Provide the (X, Y) coordinate of the cell's center where the given text is located.  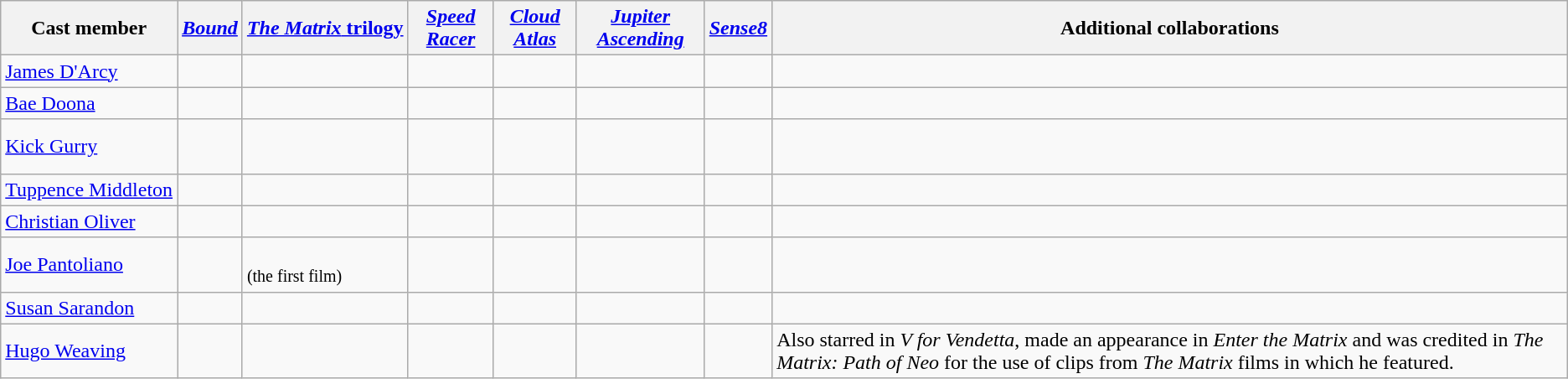
Kick Gurry (89, 146)
Speed Racer (451, 29)
Christian Oliver (89, 221)
Cast member (89, 29)
Bae Doona (89, 103)
Additional collaborations (1170, 29)
Bound (210, 29)
Jupiter Ascending (640, 29)
Susan Sarandon (89, 308)
James D'Arcy (89, 71)
Sense8 (738, 29)
(the first film) (325, 265)
Hugo Weaving (89, 350)
Cloud Atlas (534, 29)
Tuppence Middleton (89, 189)
Joe Pantoliano (89, 265)
The Matrix trilogy (325, 29)
